Detect which cell encompasses the target text, then output its [X, Y] center coordinate. 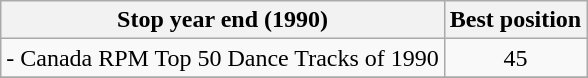
Stop year end (1990) [223, 20]
- Canada RPM Top 50 Dance Tracks of 1990 [223, 58]
45 [515, 58]
Best position [515, 20]
